Find where the given text appears and provide that cell's center as [X, Y] coordinate. 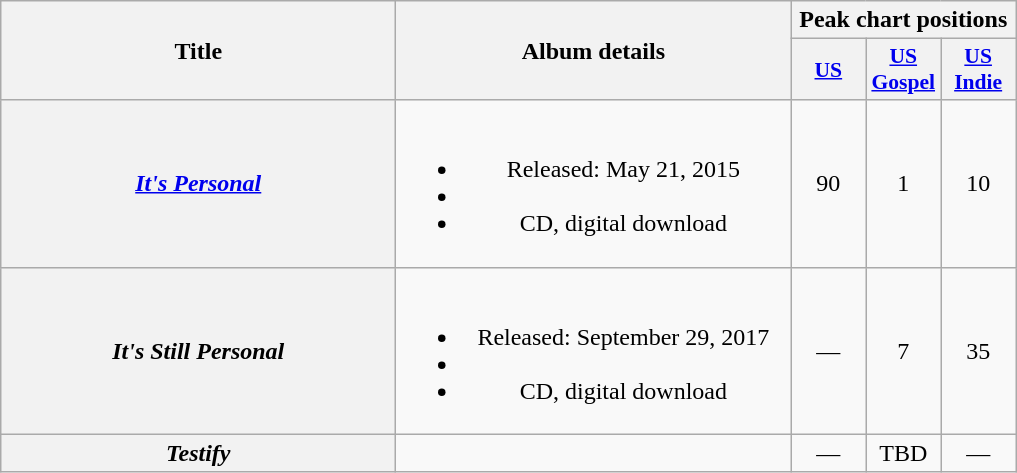
90 [828, 184]
It's Personal [198, 184]
It's Still Personal [198, 350]
USIndie [978, 70]
Title [198, 50]
USGospel [904, 70]
35 [978, 350]
Testify [198, 453]
Released: September 29, 2017CD, digital download [594, 350]
TBD [904, 453]
7 [904, 350]
US [828, 70]
Released: May 21, 2015CD, digital download [594, 184]
1 [904, 184]
10 [978, 184]
Album details [594, 50]
Peak chart positions [904, 20]
